Provide the (x, y) coordinate of the cell's center where the given text is located.  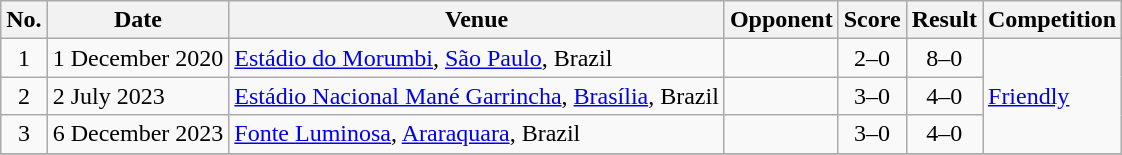
Fonte Luminosa, Araraquara, Brazil (477, 134)
8–0 (944, 58)
Date (138, 20)
Venue (477, 20)
No. (24, 20)
6 December 2023 (138, 134)
3 (24, 134)
Friendly (1052, 96)
Opponent (781, 20)
2–0 (872, 58)
Estádio Nacional Mané Garrincha, Brasília, Brazil (477, 96)
2 (24, 96)
Estádio do Morumbi, São Paulo, Brazil (477, 58)
Competition (1052, 20)
Result (944, 20)
2 July 2023 (138, 96)
1 December 2020 (138, 58)
1 (24, 58)
Score (872, 20)
